Capture the cell that displays the provided text and extract its (x, y) central coordinate. 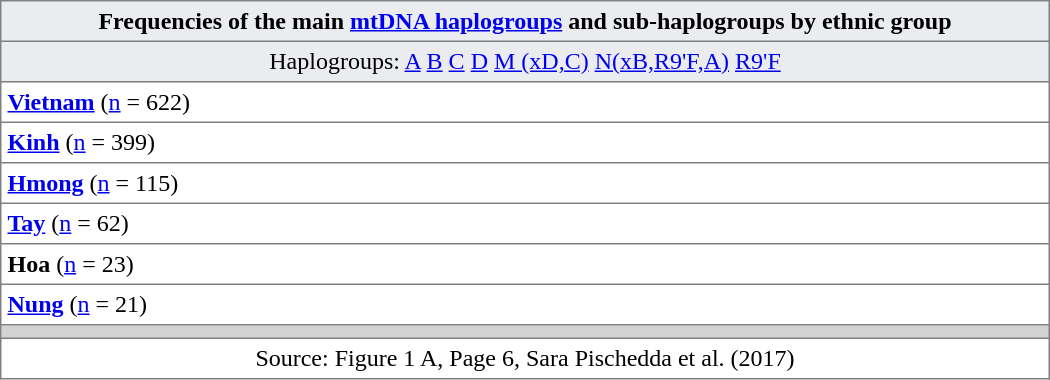
Hmong (n = 115) (525, 183)
Tay (n = 62) (525, 223)
Hoa (n = 23) (525, 264)
Nung (n = 21) (525, 304)
Vietnam (n = 622) (525, 102)
Haplogroups: A B C D M (xD,C) N(xB,R9'F,A) R9'F (525, 61)
Frequencies of the main mtDNA haplogroups and sub-haplogroups by ethnic group (525, 21)
Source: Figure 1 A, Page 6, Sara Pischedda et al. (2017) (525, 358)
Kinh (n = 399) (525, 142)
